Output the (x, y) coordinate of the center of the cell containing the given text.  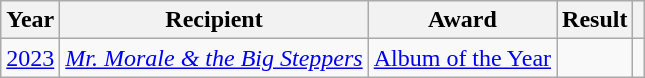
Mr. Morale & the Big Steppers (214, 58)
Result (595, 20)
2023 (30, 58)
Award (462, 20)
Album of the Year (462, 58)
Recipient (214, 20)
Year (30, 20)
